Pinpoint the cell where the given text exists, returning its [X, Y] midpoint coordinate. 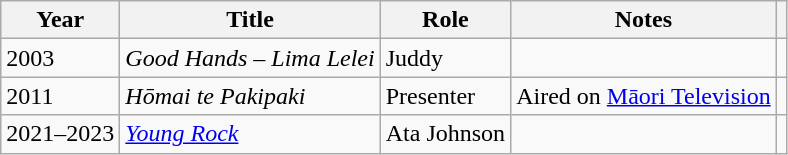
2003 [60, 58]
Juddy [445, 58]
Young Rock [250, 134]
Aired on Māori Television [644, 96]
2021–2023 [60, 134]
2011 [60, 96]
Title [250, 20]
Presenter [445, 96]
Hōmai te Pakipaki [250, 96]
Role [445, 20]
Good Hands – Lima Lelei [250, 58]
Notes [644, 20]
Year [60, 20]
Ata Johnson [445, 134]
